Find where the given text appears and provide that cell's center as (X, Y) coordinate. 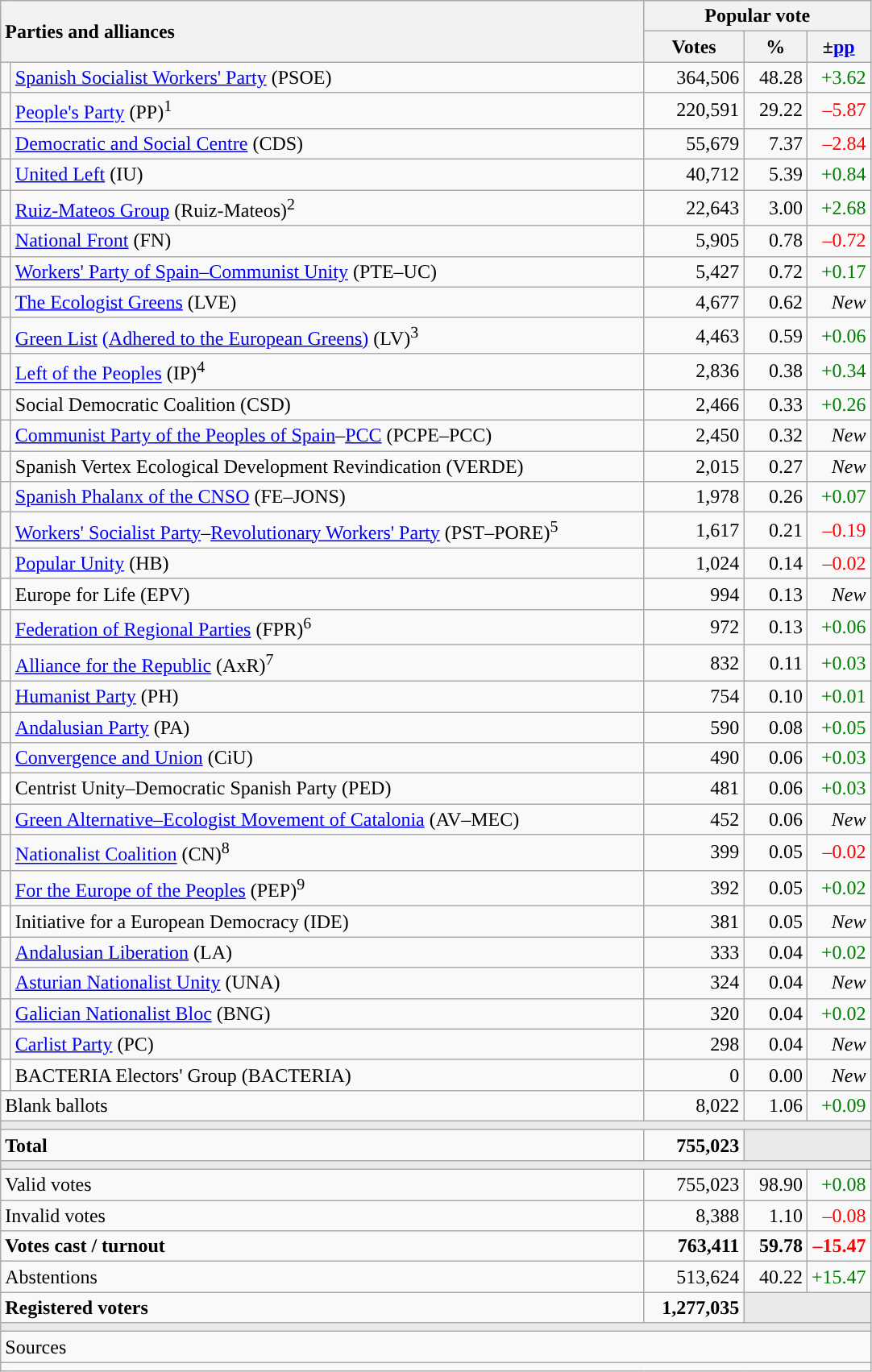
+0.09 (838, 1105)
972 (694, 627)
Votes cast / turnout (322, 1246)
United Left (IU) (327, 175)
+0.17 (838, 271)
1.10 (775, 1216)
590 (694, 727)
98.90 (775, 1185)
Total (322, 1145)
–0.08 (838, 1216)
1.06 (775, 1105)
0.38 (775, 372)
National Front (FN) (327, 241)
0.10 (775, 697)
+0.84 (838, 175)
Asturian Nationalist Unity (UNA) (327, 983)
Centrist Unity–Democratic Spanish Party (PED) (327, 789)
0.59 (775, 335)
±pp (838, 47)
Andalusian Liberation (LA) (327, 952)
Green List (Adhered to the European Greens) (LV)3 (327, 335)
Votes (694, 47)
+0.34 (838, 372)
Ruiz-Mateos Group (Ruiz-Mateos)2 (327, 208)
55,679 (694, 143)
–15.47 (838, 1246)
Sources (435, 1347)
0 (694, 1075)
Spanish Vertex Ecological Development Revindication (VERDE) (327, 466)
BACTERIA Electors' Group (BACTERIA) (327, 1075)
0.08 (775, 727)
3.00 (775, 208)
0.27 (775, 466)
994 (694, 594)
4,677 (694, 302)
Green Alternative–Ecologist Movement of Catalonia (AV–MEC) (327, 819)
+15.47 (838, 1277)
7.37 (775, 143)
22,643 (694, 208)
% (775, 47)
–0.19 (838, 530)
2,450 (694, 436)
40,712 (694, 175)
Popular Unity (HB) (327, 563)
+0.01 (838, 697)
Initiative for a European Democracy (IDE) (327, 922)
Abstentions (322, 1277)
1,024 (694, 563)
Workers' Socialist Party–Revolutionary Workers' Party (PST–PORE)5 (327, 530)
–5.87 (838, 111)
298 (694, 1044)
381 (694, 922)
320 (694, 1013)
Federation of Regional Parties (FPR)6 (327, 627)
0.21 (775, 530)
2,015 (694, 466)
5,427 (694, 271)
4,463 (694, 335)
1,277,035 (694, 1308)
324 (694, 983)
Alliance for the Republic (AxR)7 (327, 664)
+0.05 (838, 727)
0.62 (775, 302)
–0.72 (838, 241)
Communist Party of the Peoples of Spain–PCC (PCPE–PCC) (327, 436)
Spanish Phalanx of the CNSO (FE–JONS) (327, 497)
364,506 (694, 77)
0.14 (775, 563)
5,905 (694, 241)
763,411 (694, 1246)
513,624 (694, 1277)
Workers' Party of Spain–Communist Unity (PTE–UC) (327, 271)
Parties and alliances (322, 31)
0.78 (775, 241)
0.33 (775, 404)
+0.08 (838, 1185)
Spanish Socialist Workers' Party (PSOE) (327, 77)
Carlist Party (PC) (327, 1044)
+2.68 (838, 208)
0.72 (775, 271)
0.26 (775, 497)
Blank ballots (322, 1105)
8,388 (694, 1216)
0.32 (775, 436)
The Ecologist Greens (LVE) (327, 302)
392 (694, 888)
5.39 (775, 175)
832 (694, 664)
481 (694, 789)
40.22 (775, 1277)
333 (694, 952)
452 (694, 819)
Social Democratic Coalition (CSD) (327, 404)
48.28 (775, 77)
2,836 (694, 372)
Valid votes (322, 1185)
220,591 (694, 111)
Convergence and Union (CiU) (327, 758)
Invalid votes (322, 1216)
29.22 (775, 111)
8,022 (694, 1105)
For the Europe of the Peoples (PEP)9 (327, 888)
1,617 (694, 530)
0.11 (775, 664)
2,466 (694, 404)
1,978 (694, 497)
+0.26 (838, 404)
Galician Nationalist Bloc (BNG) (327, 1013)
490 (694, 758)
–2.84 (838, 143)
59.78 (775, 1246)
Europe for Life (EPV) (327, 594)
Humanist Party (PH) (327, 697)
Registered voters (322, 1308)
+0.07 (838, 497)
Democratic and Social Centre (CDS) (327, 143)
Andalusian Party (PA) (327, 727)
399 (694, 852)
754 (694, 697)
Popular vote (758, 16)
0.00 (775, 1075)
Nationalist Coalition (CN)8 (327, 852)
Left of the Peoples (IP)4 (327, 372)
+3.62 (838, 77)
People's Party (PP)1 (327, 111)
